Capture the cell that displays the provided text and extract its [X, Y] central coordinate. 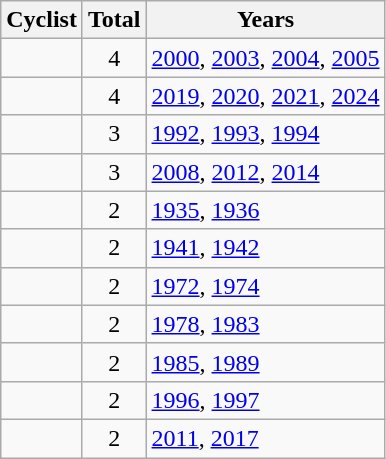
1978, 1983 [266, 324]
1996, 1997 [266, 400]
1941, 1942 [266, 248]
2019, 2020, 2021, 2024 [266, 96]
1985, 1989 [266, 362]
1992, 1993, 1994 [266, 134]
1972, 1974 [266, 286]
Years [266, 20]
2000, 2003, 2004, 2005 [266, 58]
2008, 2012, 2014 [266, 172]
1935, 1936 [266, 210]
2011, 2017 [266, 438]
Total [114, 20]
Cyclist [42, 20]
